Identify which cell holds the provided text, then report its (X, Y) central coordinate. 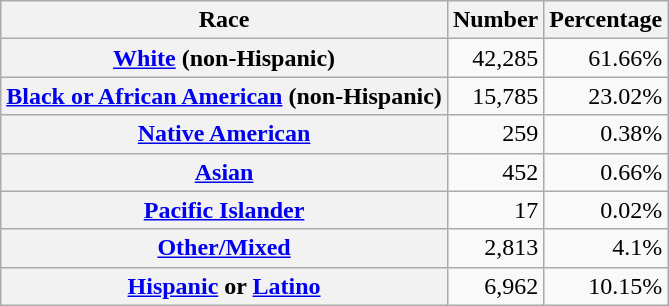
Black or African American (non-Hispanic) (224, 96)
4.1% (606, 248)
61.66% (606, 58)
Race (224, 20)
Asian (224, 172)
452 (495, 172)
0.66% (606, 172)
0.38% (606, 134)
Pacific Islander (224, 210)
Hispanic or Latino (224, 286)
6,962 (495, 286)
Percentage (606, 20)
15,785 (495, 96)
10.15% (606, 286)
0.02% (606, 210)
23.02% (606, 96)
White (non-Hispanic) (224, 58)
42,285 (495, 58)
Other/Mixed (224, 248)
Native American (224, 134)
259 (495, 134)
Number (495, 20)
17 (495, 210)
2,813 (495, 248)
